Detect which cell encompasses the target text, then output its (x, y) center coordinate. 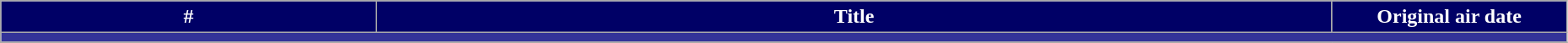
# (189, 17)
Original air date (1449, 17)
Title (854, 17)
